Return the [X, Y] coordinate for the center point of the cell that contains the specified text.  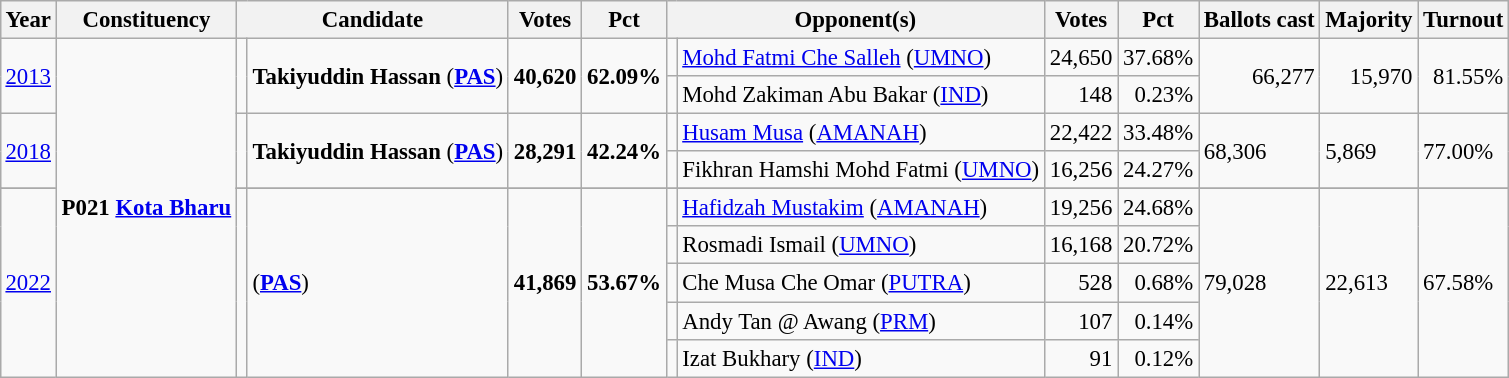
Ballots cast [1260, 20]
528 [1080, 283]
148 [1080, 95]
Constituency [146, 20]
Candidate [373, 20]
Turnout [1464, 20]
Mohd Zakiman Abu Bakar (IND) [861, 95]
Che Musa Che Omar (PUTRA) [861, 283]
0.23% [1158, 95]
42.24% [624, 152]
0.68% [1158, 283]
Fikhran Hamshi Mohd Fatmi (UMNO) [861, 170]
Year [28, 20]
66,277 [1260, 76]
62.09% [624, 76]
79,028 [1260, 283]
41,869 [544, 283]
Rosmadi Ismail (UMNO) [861, 245]
22,422 [1080, 133]
33.48% [1158, 133]
20.72% [1158, 245]
24.27% [1158, 170]
Andy Tan @ Awang (PRM) [861, 321]
2018 [28, 152]
Hafidzah Mustakim (AMANAH) [861, 208]
37.68% [1158, 57]
2013 [28, 76]
77.00% [1464, 152]
0.14% [1158, 321]
Opponent(s) [855, 20]
2022 [28, 283]
Majority [1369, 20]
15,970 [1369, 76]
Izat Bukhary (IND) [861, 358]
Mohd Fatmi Che Salleh (UMNO) [861, 57]
107 [1080, 321]
16,168 [1080, 245]
16,256 [1080, 170]
81.55% [1464, 76]
68,306 [1260, 152]
67.58% [1464, 283]
40,620 [544, 76]
P021 Kota Bharu [146, 207]
0.12% [1158, 358]
5,869 [1369, 152]
53.67% [624, 283]
24,650 [1080, 57]
Husam Musa (AMANAH) [861, 133]
91 [1080, 358]
(PAS) [378, 283]
28,291 [544, 152]
24.68% [1158, 208]
22,613 [1369, 283]
19,256 [1080, 208]
